Return the [x, y] coordinate for the center point of the cell that contains the specified text.  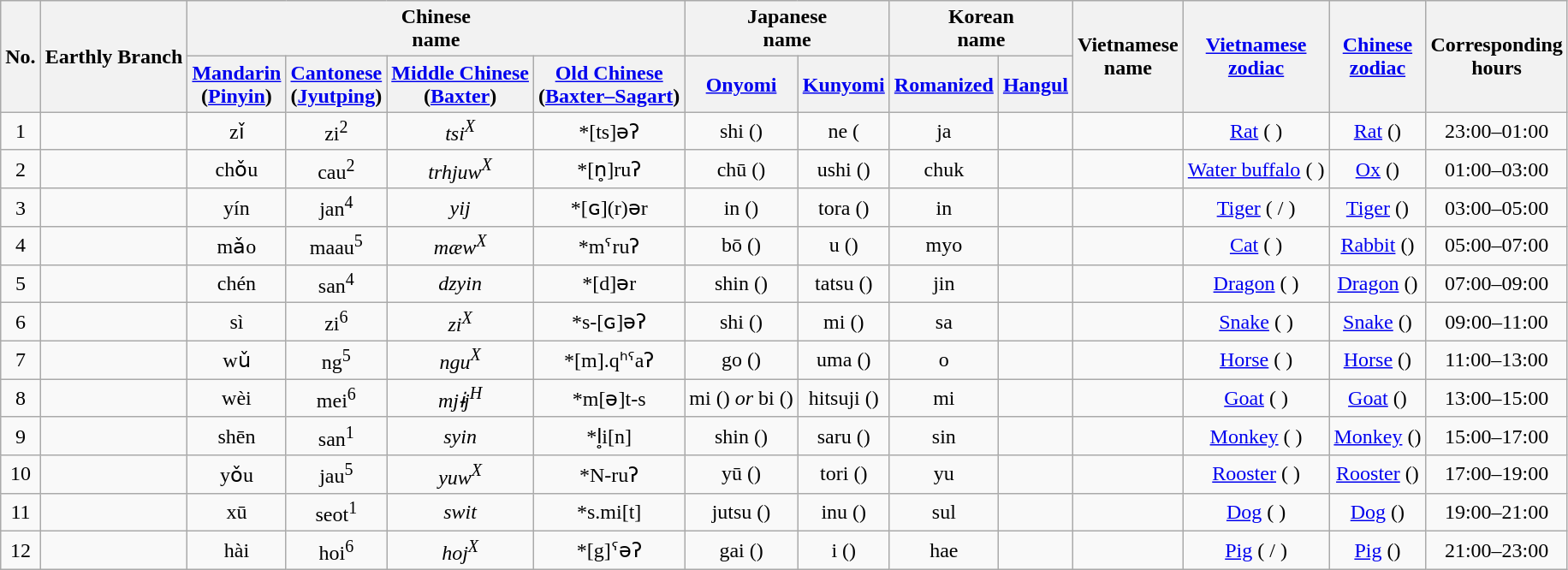
Rooster ( ) [1256, 474]
Snake () [1378, 322]
jin [943, 284]
Rooster () [1378, 474]
chǒu [236, 169]
Horse ( ) [1256, 359]
ja [943, 132]
19:00–21:00 [1496, 512]
Dog ( ) [1256, 512]
yij [460, 207]
13:00–15:00 [1496, 399]
09:00–11:00 [1496, 322]
maau5 [336, 246]
Monkey () [1378, 436]
Horse () [1378, 359]
01:00–03:00 [1496, 169]
Monkey ( ) [1256, 436]
tori () [844, 474]
ziX [460, 322]
*[ɢ](r)ər [609, 207]
03:00–05:00 [1496, 207]
ushi () [844, 169]
Dragon () [1378, 284]
hitsuji () [844, 399]
2 [21, 169]
Chinesename [437, 29]
*s.mi[t] [609, 512]
chū () [741, 169]
jan4 [336, 207]
yǒu [236, 474]
xū [236, 512]
Hangul [1036, 84]
jau5 [336, 474]
Kunyomi [844, 84]
Water buffalo ( ) [1256, 169]
Koreanname [981, 29]
7 [21, 359]
yu [943, 474]
tora () [844, 207]
mi [943, 399]
Dragon ( ) [1256, 284]
san4 [336, 284]
17:00–19:00 [1496, 474]
Mandarin(Pinyin) [236, 84]
*[d]ər [609, 284]
15:00–17:00 [1496, 436]
Japanesename [787, 29]
mei6 [336, 399]
Cat ( ) [1256, 246]
wǔ [236, 359]
sin [943, 436]
tatsu () [844, 284]
*s-[ɢ]əʔ [609, 322]
Tiger () [1378, 207]
Middle Chinese(Baxter) [460, 84]
yuwX [460, 474]
1 [21, 132]
*m[ə]t-s [609, 399]
Onyomi [741, 84]
mǎo [236, 246]
Earthly Branch [114, 56]
Rabbit () [1378, 246]
3 [21, 207]
6 [21, 322]
9 [21, 436]
mi () [844, 322]
inu () [844, 512]
sa [943, 322]
*[n̥]ruʔ [609, 169]
8 [21, 399]
Snake ( ) [1256, 322]
11:00–13:00 [1496, 359]
Old Chinese(Baxter–Sagart) [609, 84]
wèi [236, 399]
sì [236, 322]
Pig ( / ) [1256, 551]
Correspondinghours [1496, 56]
yín [236, 207]
chuk [943, 169]
mjɨjH [460, 399]
Romanized [943, 84]
*N-ruʔ [609, 474]
mæwX [460, 246]
*[ts]əʔ [609, 132]
cau2 [336, 169]
in () [741, 207]
Rat ( ) [1256, 132]
dzyin [460, 284]
21:00–23:00 [1496, 551]
nguX [460, 359]
zi6 [336, 322]
23:00–01:00 [1496, 132]
syin [460, 436]
Cantonese(Jyutping) [336, 84]
trhjuwX [460, 169]
10 [21, 474]
Goat () [1378, 399]
Goat ( ) [1256, 399]
12 [21, 551]
saru () [844, 436]
mi () or bi () [741, 399]
05:00–07:00 [1496, 246]
Vietnamesezodiac [1256, 56]
*l̥i[n] [609, 436]
*[m].qʰˤaʔ [609, 359]
zi2 [336, 132]
Vietnamesename [1128, 56]
Chinesezodiac [1378, 56]
shēn [236, 436]
Ox () [1378, 169]
hae [943, 551]
u () [844, 246]
4 [21, 246]
o [943, 359]
chén [236, 284]
jutsu () [741, 512]
san1 [336, 436]
ne ( [844, 132]
Dog () [1378, 512]
*mˤruʔ [609, 246]
No. [21, 56]
hojX [460, 551]
Pig () [1378, 551]
*[g]ˤəʔ [609, 551]
yū () [741, 474]
bō () [741, 246]
swit [460, 512]
myo [943, 246]
zǐ [236, 132]
Rat () [1378, 132]
hoi6 [336, 551]
Tiger ( / ) [1256, 207]
07:00–09:00 [1496, 284]
go () [741, 359]
uma () [844, 359]
gai () [741, 551]
11 [21, 512]
tsiX [460, 132]
i () [844, 551]
ng5 [336, 359]
seot1 [336, 512]
in [943, 207]
5 [21, 284]
sul [943, 512]
hài [236, 551]
